Determine the [X, Y] coordinate at the center of the cell enclosing the given text.  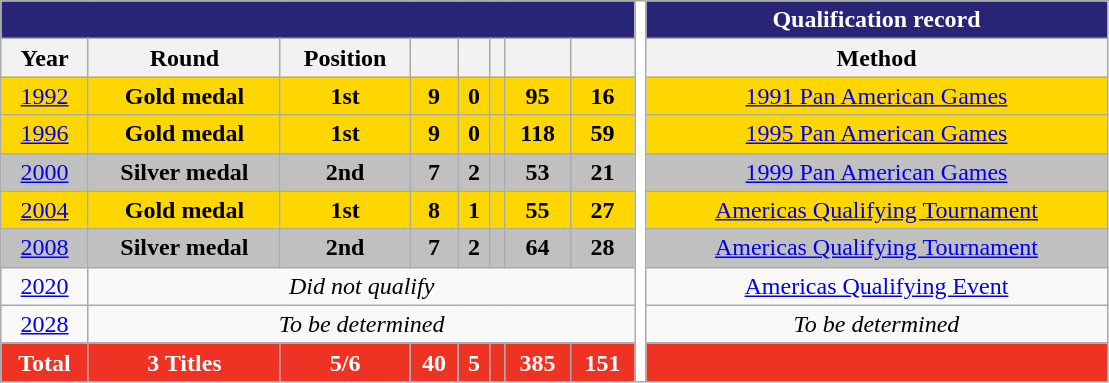
5/6 [344, 362]
Year [45, 58]
1995 Pan American Games [876, 134]
385 [538, 362]
2000 [45, 172]
151 [602, 362]
2028 [45, 324]
40 [434, 362]
21 [602, 172]
1996 [45, 134]
95 [538, 96]
1 [474, 210]
2008 [45, 248]
27 [602, 210]
16 [602, 96]
Americas Qualifying Event [876, 286]
3 Titles [184, 362]
64 [538, 248]
2020 [45, 286]
Position [344, 58]
1999 Pan American Games [876, 172]
Total [45, 362]
Qualification record [876, 20]
1991 Pan American Games [876, 96]
2004 [45, 210]
Method [876, 58]
55 [538, 210]
Round [184, 58]
Did not qualify [362, 286]
59 [602, 134]
118 [538, 134]
1992 [45, 96]
53 [538, 172]
28 [602, 248]
5 [474, 362]
8 [434, 210]
